Provide the [x, y] coordinate of the cell's center where the given text is located.  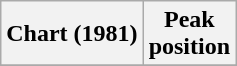
Peakposition [189, 34]
Chart (1981) [72, 34]
